Locate the cell with the specified text and output its [X, Y] center coordinate. 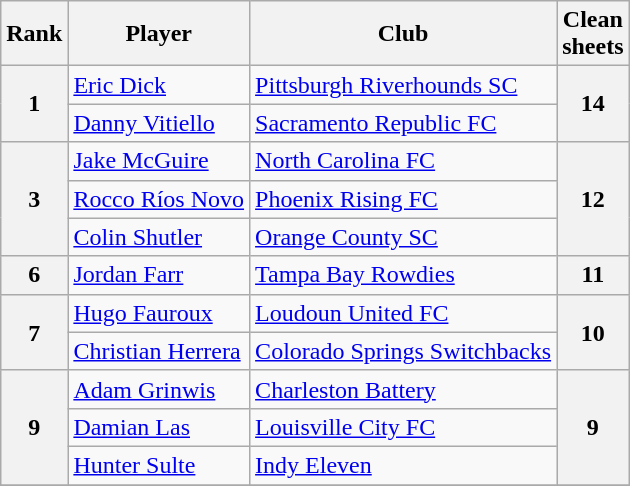
Hunter Sulte [159, 465]
Charleston Battery [404, 389]
Pittsburgh Riverhounds SC [404, 85]
Louisville City FC [404, 427]
Club [404, 34]
Damian Las [159, 427]
10 [593, 332]
Danny Vitiello [159, 123]
Tampa Bay Rowdies [404, 275]
Rank [34, 34]
14 [593, 104]
Adam Grinwis [159, 389]
Rocco Ríos Novo [159, 199]
11 [593, 275]
Jake McGuire [159, 161]
Cleansheets [593, 34]
Eric Dick [159, 85]
6 [34, 275]
Loudoun United FC [404, 313]
12 [593, 199]
North Carolina FC [404, 161]
Colorado Springs Switchbacks [404, 351]
Colin Shutler [159, 237]
Player [159, 34]
3 [34, 199]
7 [34, 332]
Jordan Farr [159, 275]
Indy Eleven [404, 465]
Hugo Fauroux [159, 313]
Phoenix Rising FC [404, 199]
Sacramento Republic FC [404, 123]
Christian Herrera [159, 351]
Orange County SC [404, 237]
1 [34, 104]
